Determine the (x, y) coordinate at the center of the cell enclosing the given text.  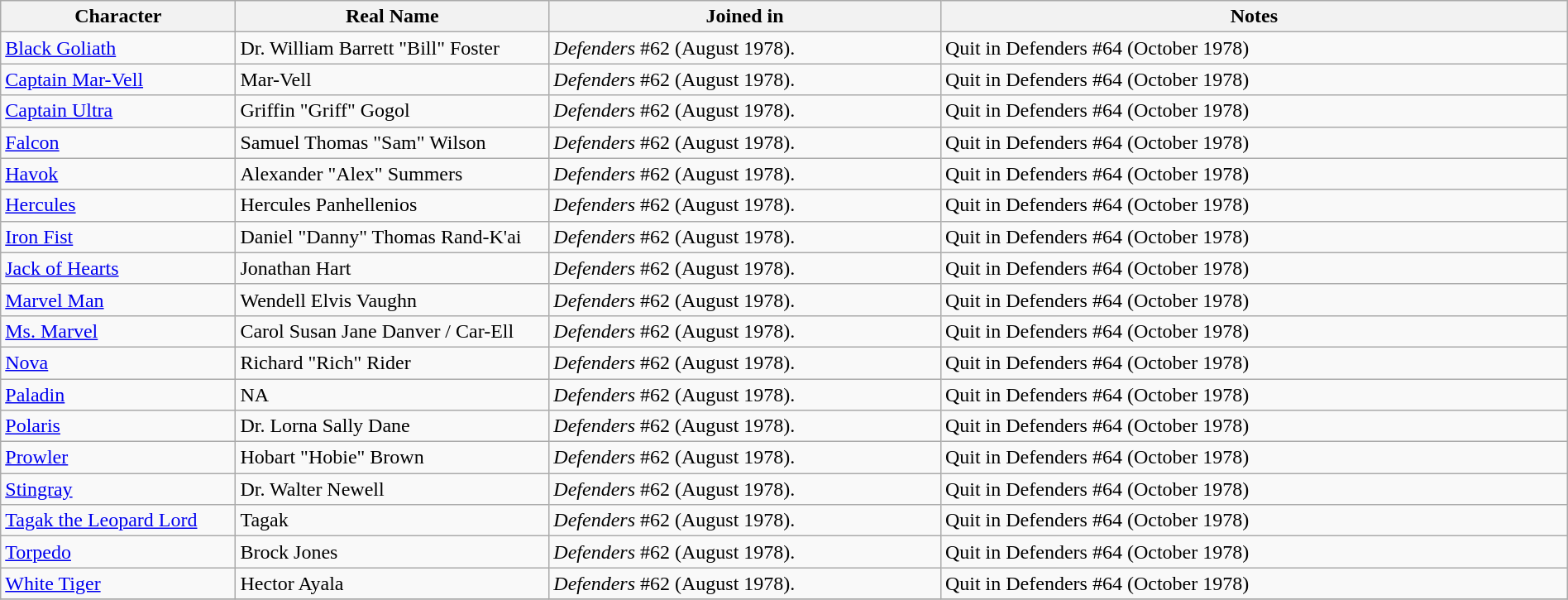
Daniel "Danny" Thomas Rand-K'ai (392, 237)
Notes (1254, 17)
Captain Mar-Vell (118, 79)
Real Name (392, 17)
Polaris (118, 426)
Prowler (118, 458)
NA (392, 395)
Black Goliath (118, 48)
Paladin (118, 395)
White Tiger (118, 583)
Richard "Rich" Rider (392, 362)
Hercules Panhellenios (392, 205)
Hobart "Hobie" Brown (392, 458)
Samuel Thomas "Sam" Wilson (392, 142)
Iron Fist (118, 237)
Jonathan Hart (392, 268)
Captain Ultra (118, 111)
Ms. Marvel (118, 331)
Alexander "Alex" Summers (392, 174)
Tagak the Leopard Lord (118, 521)
Torpedo (118, 552)
Jack of Hearts (118, 268)
Marvel Man (118, 300)
Tagak (392, 521)
Havok (118, 174)
Dr. William Barrett "Bill" Foster (392, 48)
Hector Ayala (392, 583)
Wendell Elvis Vaughn (392, 300)
Falcon (118, 142)
Nova (118, 362)
Stingray (118, 489)
Hercules (118, 205)
Dr. Lorna Sally Dane (392, 426)
Carol Susan Jane Danver / Car-Ell (392, 331)
Mar-Vell (392, 79)
Joined in (745, 17)
Dr. Walter Newell (392, 489)
Griffin "Griff" Gogol (392, 111)
Character (118, 17)
Brock Jones (392, 552)
